Extract the (X, Y) coordinate from the center of the cell holding the provided text.  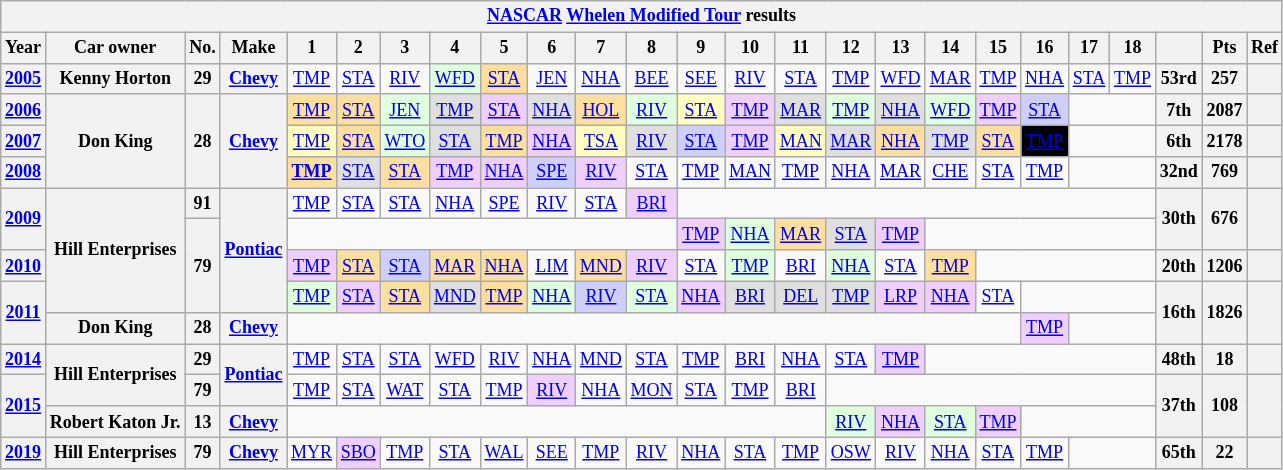
Robert Katon Jr. (115, 422)
14 (950, 48)
2 (358, 48)
32nd (1178, 172)
2015 (24, 406)
16 (1045, 48)
WAT (404, 390)
Pts (1224, 48)
15 (998, 48)
OSW (851, 452)
7th (1178, 110)
SBO (358, 452)
48th (1178, 360)
2087 (1224, 110)
10 (750, 48)
Kenny Horton (115, 78)
11 (800, 48)
6th (1178, 140)
676 (1224, 219)
Car owner (115, 48)
Year (24, 48)
30th (1178, 219)
22 (1224, 452)
2014 (24, 360)
2178 (1224, 140)
2011 (24, 312)
Make (254, 48)
HOL (602, 110)
2008 (24, 172)
12 (851, 48)
MON (652, 390)
769 (1224, 172)
LIM (552, 266)
2006 (24, 110)
1826 (1224, 312)
CHE (950, 172)
7 (602, 48)
DEL (800, 296)
257 (1224, 78)
3 (404, 48)
WTO (404, 140)
20th (1178, 266)
2009 (24, 219)
MYR (312, 452)
16th (1178, 312)
2019 (24, 452)
BEE (652, 78)
2007 (24, 140)
2005 (24, 78)
6 (552, 48)
108 (1224, 406)
5 (504, 48)
LRP (901, 296)
4 (454, 48)
1206 (1224, 266)
Ref (1265, 48)
2010 (24, 266)
8 (652, 48)
37th (1178, 406)
1 (312, 48)
53rd (1178, 78)
WAL (504, 452)
NASCAR Whelen Modified Tour results (642, 16)
65th (1178, 452)
17 (1088, 48)
TSA (602, 140)
91 (202, 204)
9 (701, 48)
No. (202, 48)
